Return (X, Y) of the center of cell containing provided text 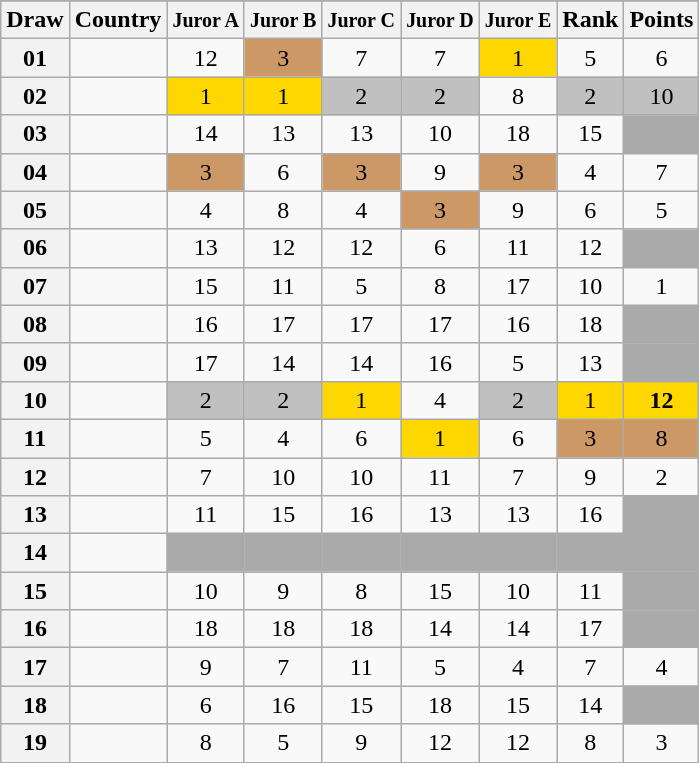
09 (35, 362)
Points (662, 20)
Juror C (362, 20)
Juror A (206, 20)
19 (35, 743)
03 (35, 134)
01 (35, 58)
07 (35, 286)
Country (118, 20)
Juror E (518, 20)
Rank (590, 20)
Juror B (283, 20)
06 (35, 248)
Draw (35, 20)
05 (35, 210)
08 (35, 324)
Juror D (440, 20)
04 (35, 172)
02 (35, 96)
